Return the (X, Y) coordinate for the center point of the cell that contains the specified text.  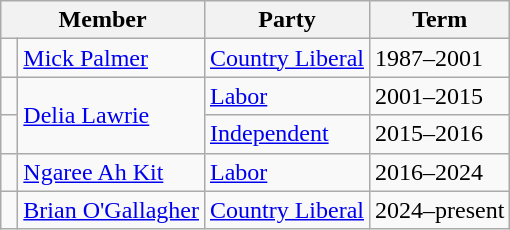
Member (103, 20)
2001–2015 (439, 96)
Party (286, 20)
1987–2001 (439, 58)
2015–2016 (439, 134)
Independent (286, 134)
Brian O'Gallagher (112, 210)
Term (439, 20)
Ngaree Ah Kit (112, 172)
2024–present (439, 210)
Delia Lawrie (112, 115)
2016–2024 (439, 172)
Mick Palmer (112, 58)
